From the cell containing the given text, extract its center point as (x, y) coordinate. 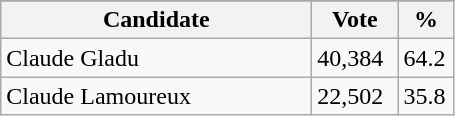
Claude Gladu (156, 58)
% (426, 20)
Claude Lamoureux (156, 96)
35.8 (426, 96)
64.2 (426, 58)
22,502 (355, 96)
40,384 (355, 58)
Vote (355, 20)
Candidate (156, 20)
